Return (x, y) of the center of cell containing provided text 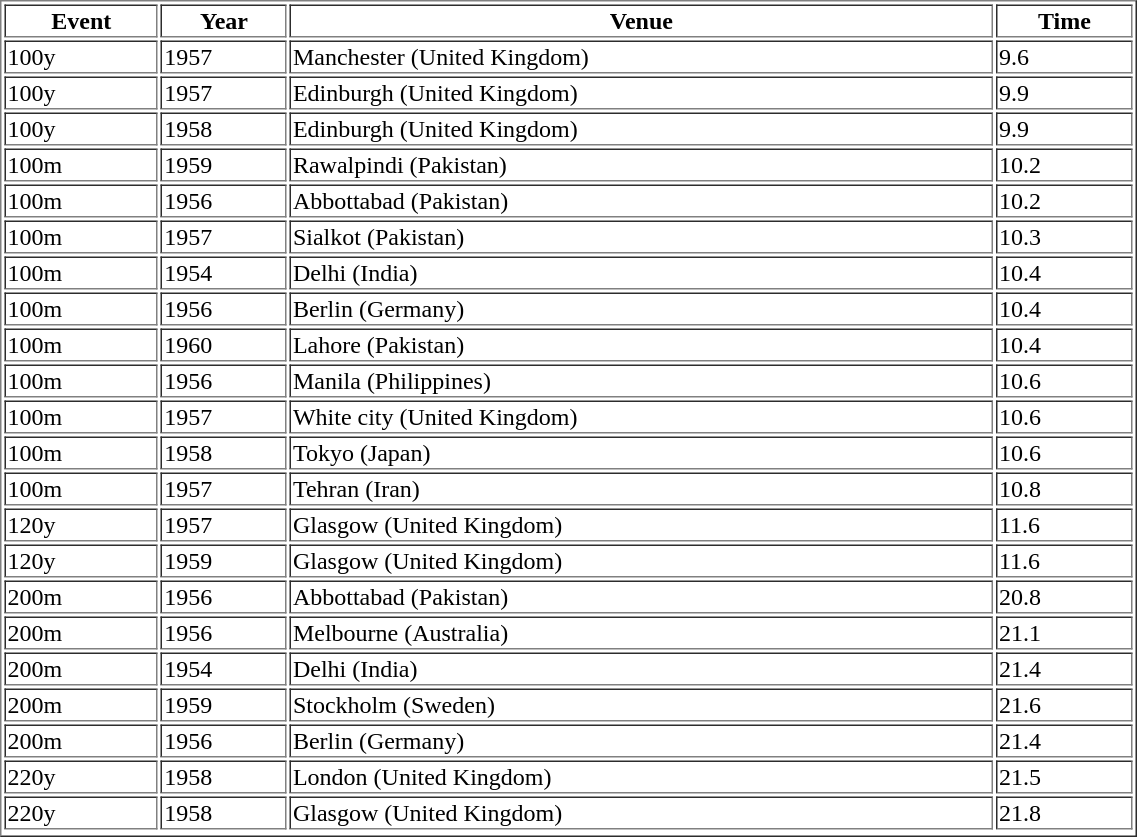
Time (1064, 20)
White city (United Kingdom) (642, 416)
1960 (224, 344)
Manchester (United Kingdom) (642, 56)
Manila (Philippines) (642, 380)
10.3 (1064, 236)
21.6 (1064, 704)
21.1 (1064, 632)
Melbourne (Australia) (642, 632)
Year (224, 20)
Event (81, 20)
9.6 (1064, 56)
Sialkot (Pakistan) (642, 236)
20.8 (1064, 596)
London (United Kingdom) (642, 776)
21.5 (1064, 776)
21.8 (1064, 812)
Lahore (Pakistan) (642, 344)
Tokyo (Japan) (642, 452)
Rawalpindi (Pakistan) (642, 164)
Tehran (Iran) (642, 488)
Stockholm (Sweden) (642, 704)
Venue (642, 20)
10.8 (1064, 488)
